Provide the (X, Y) coordinate of the cell's center where the given text is located.  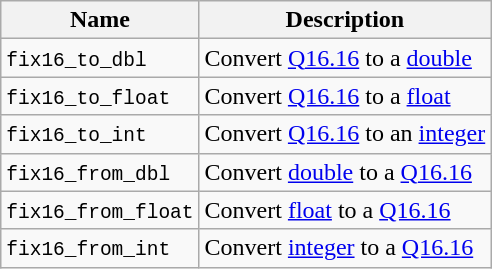
Convert Q16.16 to a double (345, 58)
fix16_to_float (100, 96)
Convert double to a Q16.16 (345, 172)
fix16_from_float (100, 210)
Convert float to a Q16.16 (345, 210)
Convert Q16.16 to an integer (345, 134)
fix16_to_int (100, 134)
Description (345, 20)
fix16_to_dbl (100, 58)
Name (100, 20)
Convert Q16.16 to a float (345, 96)
fix16_from_int (100, 248)
Convert integer to a Q16.16 (345, 248)
fix16_from_dbl (100, 172)
